Identify which cell holds the provided text, then report its (x, y) central coordinate. 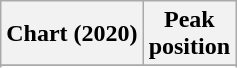
Peakposition (189, 34)
Chart (2020) (72, 34)
